Scan for the cell matching the given text and deliver its [x, y] coordinate at center. 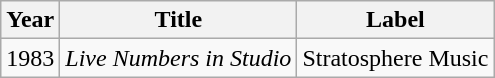
Live Numbers in Studio [178, 58]
Year [30, 20]
Title [178, 20]
Stratosphere Music [396, 58]
Label [396, 20]
1983 [30, 58]
